Extract the (X, Y) coordinate from the center of the cell holding the provided text.  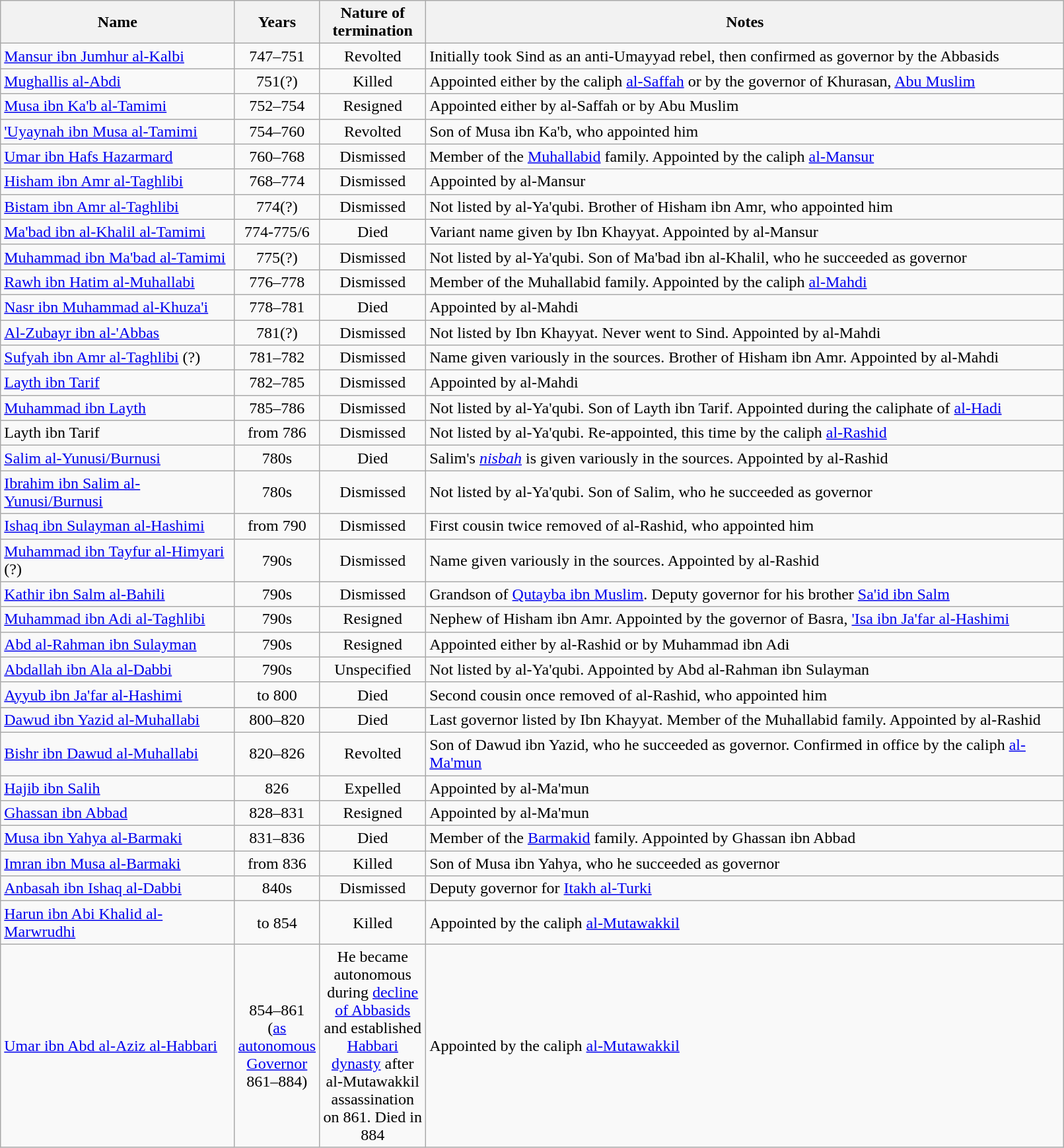
Al-Zubayr ibn al-'Abbas (118, 332)
Deputy governor for Itakh al-Turki (745, 889)
Umar ibn Abd al-Aziz al-Habbari (118, 1046)
Not listed by al-Ya'qubi. Son of Salim, who he succeeded as governor (745, 492)
785–786 (277, 408)
Member of the Muhallabid family. Appointed by the caliph al-Mahdi (745, 282)
Name (118, 22)
Bistam ibn Amr al-Taghlibi (118, 207)
Years (277, 22)
826 (277, 788)
820–826 (277, 754)
Nasr ibn Muhammad al-Khuza'i (118, 307)
'Uyaynah ibn Musa al-Tamimi (118, 131)
Name given variously in the sources. Appointed by al-Rashid (745, 560)
Son of Musa ibn Yahya, who he succeeded as governor (745, 863)
Ishaq ibn Sulayman al-Hashimi (118, 526)
to 854 (277, 923)
Member of the Muhallabid family. Appointed by the caliph al-Mansur (745, 156)
Not listed by al-Ya'qubi. Re-appointed, this time by the caliph al-Rashid (745, 433)
Ibrahim ibn Salim al-Yunusi/Burnusi (118, 492)
Ma'bad ibn al-Khalil al-Tamimi (118, 232)
Appointed either by al-Saffah or by Abu Muslim (745, 106)
752–754 (277, 106)
747–751 (277, 56)
781(?) (277, 332)
Ayyub ibn Ja'far al-Hashimi (118, 694)
from 786 (277, 433)
Son of Musa ibn Ka'b, who appointed him (745, 131)
Not listed by al-Ya'qubi. Son of Ma'bad ibn al-Khalil, who he succeeded as governor (745, 257)
Mansur ibn Jumhur al-Kalbi (118, 56)
840s (277, 889)
754–760 (277, 131)
Salim al-Yunusi/Burnusi (118, 458)
from 790 (277, 526)
778–781 (277, 307)
782–785 (277, 383)
831–836 (277, 838)
Not listed by al-Ya'qubi. Son of Layth ibn Tarif. Appointed during the caliphate of al-Hadi (745, 408)
Notes (745, 22)
Sufyah ibn Amr al-Taghlibi (?) (118, 358)
Musa ibn Yahya al-Barmaki (118, 838)
Kathir ibn Salm al-Bahili (118, 594)
Son of Dawud ibn Yazid, who he succeeded as governor. Confirmed in office by the caliph al-Ma'mun (745, 754)
Name given variously in the sources. Brother of Hisham ibn Amr. Appointed by al-Mahdi (745, 358)
Muhammad ibn Tayfur al-Himyari (?) (118, 560)
Muhammad ibn Layth (118, 408)
800–820 (277, 720)
774-775/6 (277, 232)
Musa ibn Ka'b al-Tamimi (118, 106)
Rawh ibn Hatim al-Muhallabi (118, 282)
854–861 (as autonomous Governor 861–884) (277, 1046)
751(?) (277, 81)
Last governor listed by Ibn Khayyat. Member of the Muhallabid family. Appointed by al-Rashid (745, 720)
768–774 (277, 182)
781–782 (277, 358)
Salim's nisbah is given variously in the sources. Appointed by al-Rashid (745, 458)
Nature oftermination (372, 22)
Umar ibn Hafs Hazarmard (118, 156)
Second cousin once removed of al-Rashid, who appointed him (745, 694)
Muhammad ibn Adi al-Taghlibi (118, 619)
Not listed by al-Ya'qubi. Appointed by Abd al-Rahman ibn Sulayman (745, 669)
Hisham ibn Amr al-Taghlibi (118, 182)
Abd al-Rahman ibn Sulayman (118, 644)
Nephew of Hisham ibn Amr. Appointed by the governor of Basra, 'Isa ibn Ja'far al-Hashimi (745, 619)
Unspecified (372, 669)
Anbasah ibn Ishaq al-Dabbi (118, 889)
to 800 (277, 694)
Appointed either by al-Rashid or by Muhammad ibn Adi (745, 644)
Hajib ibn Salih (118, 788)
from 836 (277, 863)
Imran ibn Musa al-Barmaki (118, 863)
Dawud ibn Yazid al-Muhallabi (118, 720)
Muhammad ibn Ma'bad al-Tamimi (118, 257)
828–831 (277, 813)
Not listed by al-Ya'qubi. Brother of Hisham ibn Amr, who appointed him (745, 207)
776–778 (277, 282)
760–768 (277, 156)
Not listed by Ibn Khayyat. Never went to Sind. Appointed by al-Mahdi (745, 332)
Mughallis al-Abdi (118, 81)
Expelled (372, 788)
Variant name given by Ibn Khayyat. Appointed by al-Mansur (745, 232)
Bishr ibn Dawud al-Muhallabi (118, 754)
Initially took Sind as an anti-Umayyad rebel, then confirmed as governor by the Abbasids (745, 56)
First cousin twice removed of al-Rashid, who appointed him (745, 526)
Appointed by al-Mansur (745, 182)
Abdallah ibn Ala al-Dabbi (118, 669)
Appointed either by the caliph al-Saffah or by the governor of Khurasan, Abu Muslim (745, 81)
Member of the Barmakid family. Appointed by Ghassan ibn Abbad (745, 838)
Harun ibn Abi Khalid al-Marwrudhi (118, 923)
Grandson of Qutayba ibn Muslim. Deputy governor for his brother Sa'id ibn Salm (745, 594)
775(?) (277, 257)
774(?) (277, 207)
He became autonomous during decline of Abbasids and established Habbari dynasty after al-Mutawakkil assassination on 861. Died in 884 (372, 1046)
Ghassan ibn Abbad (118, 813)
